Identify which cell holds the provided text, then report its (X, Y) central coordinate. 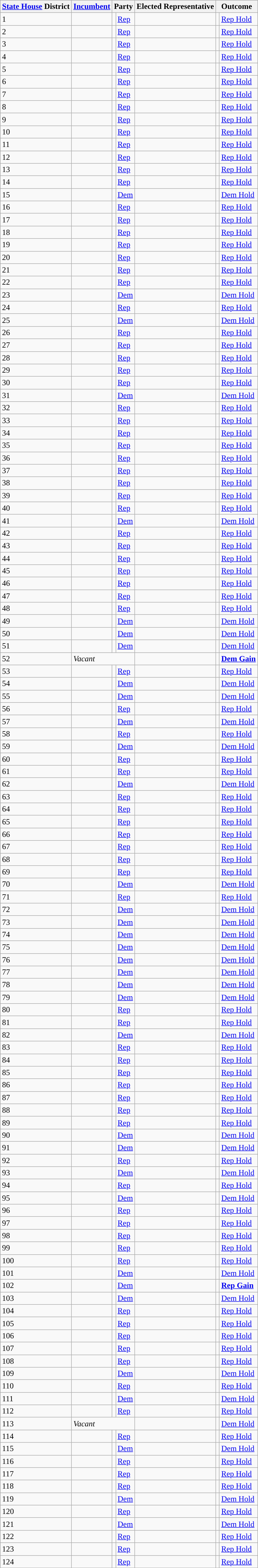
96 (36, 1211)
32 (36, 408)
75 (36, 947)
84 (36, 1060)
74 (36, 934)
87 (36, 1098)
114 (36, 1436)
57 (36, 721)
105 (36, 1323)
37 (36, 470)
23 (36, 295)
80 (36, 1010)
8 (36, 107)
83 (36, 1047)
36 (36, 458)
45 (36, 571)
66 (36, 834)
55 (36, 696)
49 (36, 621)
39 (36, 496)
43 (36, 546)
123 (36, 1549)
10 (36, 132)
111 (36, 1399)
95 (36, 1198)
24 (36, 307)
54 (36, 684)
61 (36, 772)
99 (36, 1248)
52 (36, 659)
63 (36, 797)
94 (36, 1185)
State House District (36, 7)
3 (36, 44)
34 (36, 433)
41 (36, 521)
Elected Representative (175, 7)
62 (36, 784)
42 (36, 533)
5 (36, 69)
1 (36, 19)
78 (36, 985)
71 (36, 897)
100 (36, 1261)
44 (36, 558)
79 (36, 997)
70 (36, 884)
59 (36, 746)
2 (36, 32)
38 (36, 483)
48 (36, 609)
116 (36, 1461)
50 (36, 634)
103 (36, 1298)
22 (36, 282)
53 (36, 671)
Dem Gain (239, 659)
19 (36, 245)
85 (36, 1072)
7 (36, 94)
47 (36, 596)
97 (36, 1223)
30 (36, 383)
101 (36, 1273)
86 (36, 1085)
13 (36, 170)
76 (36, 960)
91 (36, 1148)
33 (36, 420)
6 (36, 82)
68 (36, 859)
109 (36, 1374)
104 (36, 1311)
93 (36, 1173)
102 (36, 1286)
82 (36, 1035)
35 (36, 445)
113 (36, 1424)
108 (36, 1361)
121 (36, 1524)
69 (36, 872)
26 (36, 332)
122 (36, 1536)
9 (36, 119)
21 (36, 270)
72 (36, 909)
58 (36, 734)
18 (36, 232)
64 (36, 809)
17 (36, 220)
110 (36, 1386)
65 (36, 822)
29 (36, 370)
81 (36, 1022)
28 (36, 357)
92 (36, 1160)
4 (36, 57)
56 (36, 709)
Rep Gain (239, 1286)
25 (36, 320)
73 (36, 922)
51 (36, 646)
106 (36, 1336)
117 (36, 1474)
16 (36, 207)
60 (36, 759)
40 (36, 508)
Incumbent (92, 7)
Outcome (237, 7)
14 (36, 182)
77 (36, 972)
124 (36, 1561)
88 (36, 1110)
112 (36, 1411)
89 (36, 1123)
120 (36, 1511)
31 (36, 395)
11 (36, 144)
46 (36, 584)
98 (36, 1236)
90 (36, 1135)
27 (36, 345)
Party (123, 7)
119 (36, 1499)
107 (36, 1348)
67 (36, 847)
118 (36, 1486)
12 (36, 157)
15 (36, 195)
20 (36, 257)
115 (36, 1449)
